From the cell containing the given text, extract its center point as [x, y] coordinate. 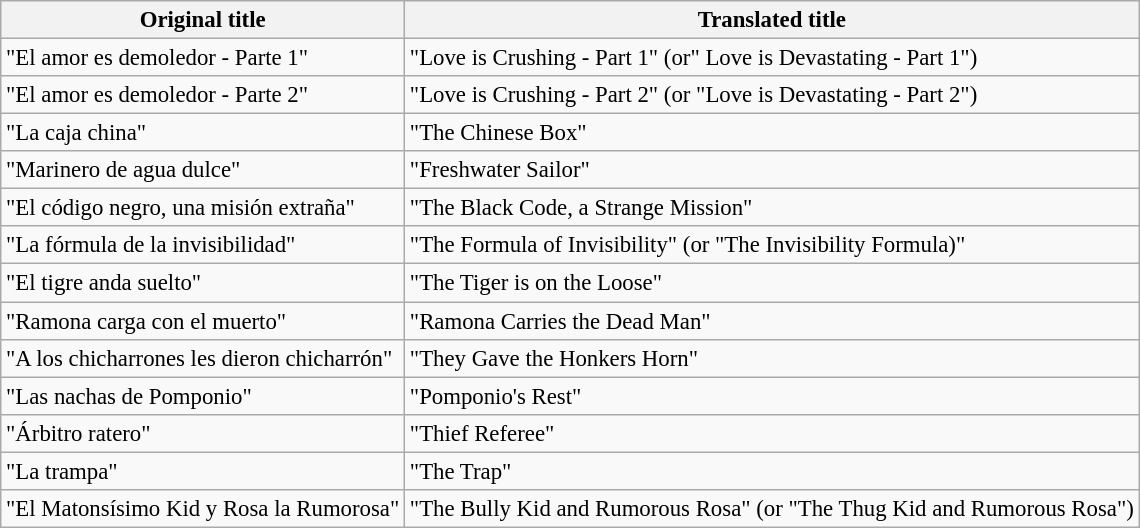
"A los chicharrones les dieron chicharrón" [203, 358]
"The Chinese Box" [772, 133]
"Árbitro ratero" [203, 433]
"The Bully Kid and Rumorous Rosa" (or "The Thug Kid and Rumorous Rosa") [772, 509]
"El amor es demoledor - Parte 1" [203, 58]
"Las nachas de Pomponio" [203, 396]
"Love is Crushing - Part 1" (or" Love is Devastating - Part 1") [772, 58]
Translated title [772, 20]
"La trampa" [203, 471]
"El Matonsísimo Kid y Rosa la Rumorosa" [203, 509]
"The Tiger is on the Loose" [772, 283]
"La fórmula de la invisibilidad" [203, 245]
Original title [203, 20]
"Freshwater Sailor" [772, 170]
"Pomponio's Rest" [772, 396]
"Thief Referee" [772, 433]
"The Black Code, a Strange Mission" [772, 208]
"El código negro, una misión extraña" [203, 208]
"Marinero de agua dulce" [203, 170]
"Ramona Carries the Dead Man" [772, 321]
"The Formula of Invisibility" (or "The Invisibility Formula)" [772, 245]
"El amor es demoledor - Parte 2" [203, 95]
"The Trap" [772, 471]
"They Gave the Honkers Horn" [772, 358]
"Love is Crushing - Part 2" (or "Love is Devastating - Part 2") [772, 95]
"El tigre anda suelto" [203, 283]
"La caja china" [203, 133]
"Ramona carga con el muerto" [203, 321]
